Identify which cell holds the provided text, then report its [X, Y] central coordinate. 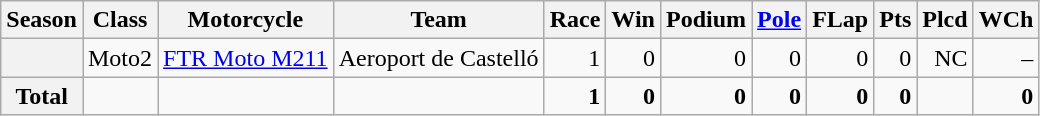
Total [42, 96]
Plcd [945, 20]
Pole [780, 20]
Class [120, 20]
Team [438, 20]
Race [575, 20]
Moto2 [120, 58]
NC [945, 58]
– [1006, 58]
WCh [1006, 20]
Motorcycle [246, 20]
Podium [706, 20]
Aeroport de Castelló [438, 58]
Pts [896, 20]
Win [634, 20]
FLap [840, 20]
Season [42, 20]
FTR Moto M211 [246, 58]
